Return [X, Y] of the center of cell containing provided text 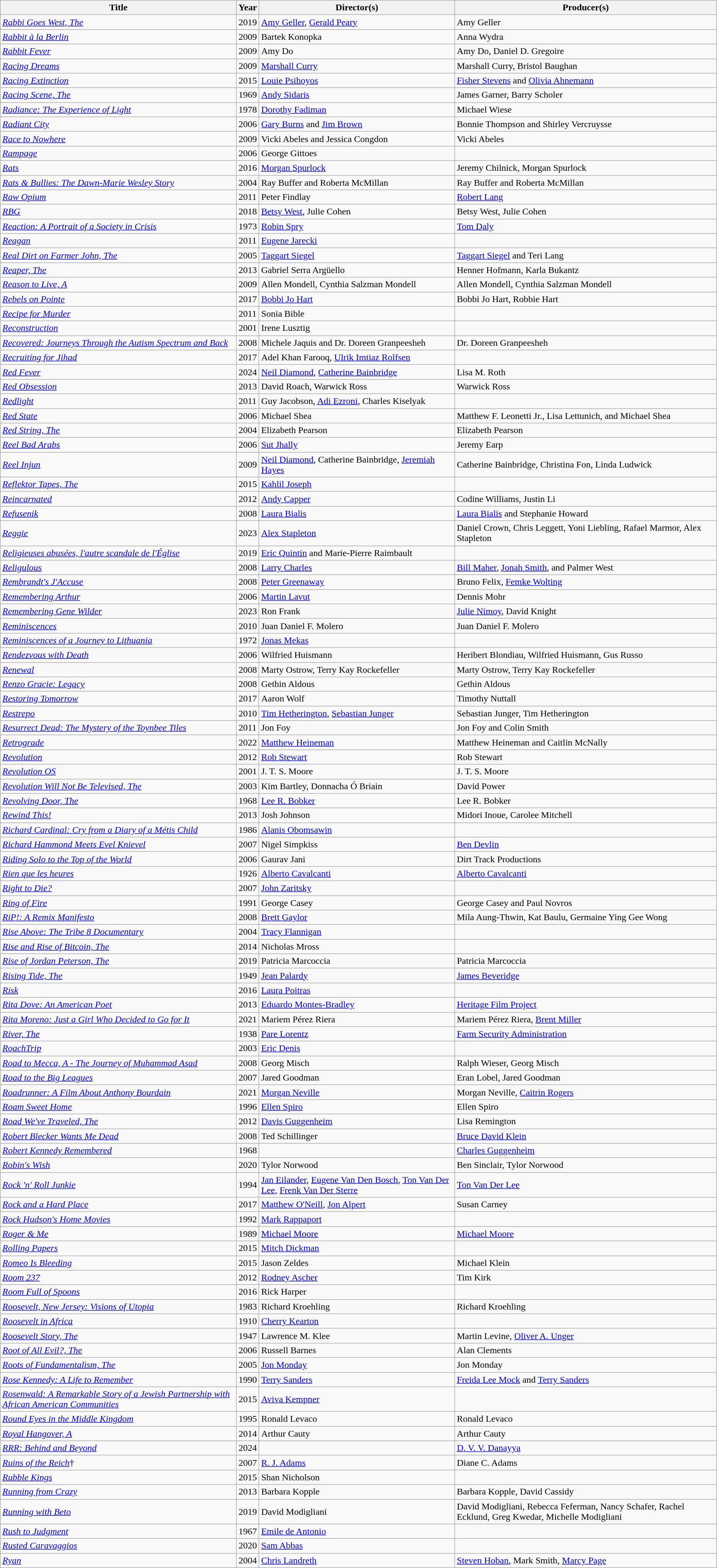
Rolling Papers [119, 1248]
Rampage [119, 153]
Running with Beto [119, 1512]
Right to Die? [119, 888]
Ron Frank [357, 611]
Risk [119, 990]
Jared Goodman [357, 1077]
Terry Sanders [357, 1380]
Jean Palardy [357, 976]
Ben Devlin [586, 844]
Eduardo Montes-Bradley [357, 1005]
Heritage Film Project [586, 1005]
Barbara Kopple [357, 1492]
Michael Shea [357, 415]
Reconstruction [119, 328]
Anna Wydra [586, 37]
Jason Zeldes [357, 1263]
Reaction: A Portrait of a Society in Crisis [119, 226]
Fisher Stevens and Olivia Ahnemann [586, 80]
Rembrandt's J'Accuse [119, 582]
Aviva Kempner [357, 1399]
Red Obsession [119, 386]
Ted Schillinger [357, 1136]
Radiance: The Experience of Light [119, 110]
Road We've Traveled, The [119, 1121]
Religulous [119, 567]
Martin Levine, Oliver A. Unger [586, 1336]
Roger & Me [119, 1234]
Root of All Evil?, The [119, 1350]
Julie Nimoy, David Knight [586, 611]
1978 [247, 110]
David Modigliani [357, 1512]
Kahlil Joseph [357, 484]
Laura Bialis and Stephanie Howard [586, 513]
Revolution Will Not Be Televised, The [119, 786]
Matthew F. Leonetti Jr., Lisa Lettunich, and Michael Shea [586, 415]
Richard Cardinal: Cry from a Diary of a Métis Child [119, 830]
Reincarnated [119, 499]
Tom Daly [586, 226]
John Zaritsky [357, 888]
Taggart Siegel [357, 255]
Gabriel Serra Argüello [357, 270]
Bartek Konopka [357, 37]
Reminiscences of a Journey to Lithuania [119, 640]
Eric Denis [357, 1048]
Gary Burns and Jim Brown [357, 124]
Charles Guggenheim [586, 1151]
Bill Maher, Jonah Smith, and Palmer West [586, 567]
Real Dirt on Farmer John, The [119, 255]
Rabbi Goes West, The [119, 22]
Larry Charles [357, 567]
D. V. V. Danayya [586, 1448]
Rising Tide, The [119, 976]
Dorothy Fadiman [357, 110]
Rise Above: The Tribe 8 Documentary [119, 932]
Tim Kirk [586, 1277]
Renewal [119, 670]
Tracy Flannigan [357, 932]
Daniel Crown, Chris Leggett, Yoni Liebling, Rafael Marmor, Alex Stapleton [586, 533]
Redlight [119, 401]
Richard Hammond Meets Evel Knievel [119, 844]
Robert Kennedy Remembered [119, 1151]
1983 [247, 1306]
Bobbi Jo Hart [357, 299]
Andy Sidaris [357, 95]
1926 [247, 873]
Amy Do, Daniel D. Gregoire [586, 51]
Road to Mecca, A - The Journey of Muhammad Asad [119, 1063]
Midori Inoue, Carolee Mitchell [586, 815]
Georg Misch [357, 1063]
Lawrence M. Klee [357, 1336]
Dennis Mohr [586, 597]
Mariem Pérez Riera [357, 1019]
Rock Hudson's Home Movies [119, 1219]
Michael Klein [586, 1263]
Ryan [119, 1560]
Refusenik [119, 513]
Alan Clements [586, 1350]
Rewind This! [119, 815]
Shan Nicholson [357, 1477]
Jan Eilander, Eugene Van Den Bosch, Ton Van Der Lee, Frenk Van Der Sterre [357, 1185]
Catherine Bainbridge, Christina Fon, Linda Ludwick [586, 465]
Dr. Doreen Granpeesheh [586, 343]
Pare Lorentz [357, 1034]
Room 237 [119, 1277]
Davis Guggenheim [357, 1121]
Lisa M. Roth [586, 372]
Reggie [119, 533]
Amy Geller [586, 22]
Rosenwald: A Remarkable Story of a Jewish Partnership with African American Communities [119, 1399]
Rita Moreno: Just a Girl Who Decided to Go for It [119, 1019]
Guy Jacobson, Adi Ezroni, Charles Kiselyak [357, 401]
Rabbit à la Berlin [119, 37]
1990 [247, 1380]
Robin's Wish [119, 1165]
Revolution [119, 757]
Lisa Remington [586, 1121]
Louie Psihoyos [357, 80]
Rock and a Hard Place [119, 1205]
Rien que les heures [119, 873]
Robin Spry [357, 226]
1991 [247, 903]
Tim Hetherington, Sebastian Junger [357, 713]
Roots of Fundamentalism, The [119, 1365]
RBG [119, 212]
Revolution OS [119, 772]
Michele Jaquis and Dr. Doreen Granpeesheh [357, 343]
Rock 'n' Roll Junkie [119, 1185]
Reagan [119, 241]
1949 [247, 976]
Reason to Live, A [119, 284]
Royal Hangover, A [119, 1434]
Marshall Curry [357, 66]
Rebels on Pointe [119, 299]
Matthew Heineman [357, 742]
1996 [247, 1107]
Mariem Pérez Riera, Brent Miller [586, 1019]
Bobbi Jo Hart, Robbie Hart [586, 299]
Racing Extinction [119, 80]
David Roach, Warwick Ross [357, 386]
Barbara Kopple, David Cassidy [586, 1492]
Romeo Is Bleeding [119, 1263]
Reel Bad Arabs [119, 445]
Roosevelt Story, The [119, 1336]
Rita Dove: An American Poet [119, 1005]
Rabbit Fever [119, 51]
Marshall Curry, Bristol Baughan [586, 66]
Vicki Abeles and Jessica Congdon [357, 139]
Recovered: Journeys Through the Autism Spectrum and Back [119, 343]
Running from Crazy [119, 1492]
Ralph Wieser, Georg Misch [586, 1063]
Ton Van Der Lee [586, 1185]
Recruiting for Jihad [119, 357]
Freida Lee Mock and Terry Sanders [586, 1380]
Retrograde [119, 742]
Roadrunner: A Film About Anthony Bourdain [119, 1092]
Rubble Kings [119, 1477]
Reminiscences [119, 626]
Jeremy Chilnick, Morgan Spurlock [586, 168]
Title [119, 8]
Road to the Big Leagues [119, 1077]
Remembering Arthur [119, 597]
Religieuses abusées, l'autre scandale de l'Église [119, 553]
Morgan Neville [357, 1092]
Bruce David Klein [586, 1136]
Revolving Door, The [119, 801]
Nigel Simpkiss [357, 844]
Farm Security Administration [586, 1034]
Roosevelt, New Jersey: Visions of Utopia [119, 1306]
Radiant City [119, 124]
Morgan Neville, Caitrin Rogers [586, 1092]
Matthew O'Neill, Jon Alpert [357, 1205]
Wilfried Huismann [357, 655]
George Casey [357, 903]
Henner Hofmann, Karla Bukantz [586, 270]
James Beveridge [586, 976]
Rush to Judgment [119, 1531]
Mitch Dickman [357, 1248]
Recipe for Murder [119, 314]
Laura Poitras [357, 990]
Peter Findlay [357, 197]
Rendezvous with Death [119, 655]
Laura Bialis [357, 513]
Eugene Jarecki [357, 241]
Rodney Ascher [357, 1277]
Racing Scene, The [119, 95]
1938 [247, 1034]
1986 [247, 830]
Codine Williams, Justin Li [586, 499]
1973 [247, 226]
Raw Opium [119, 197]
Neil Diamond, Catherine Bainbridge, Jeremiah Hayes [357, 465]
R. J. Adams [357, 1463]
Rats & Bullies: The Dawn-Marie Wesley Story [119, 183]
Ring of Fire [119, 903]
Nicholas Mross [357, 947]
Red State [119, 415]
River, The [119, 1034]
Emile de Antonio [357, 1531]
Michael Wiese [586, 110]
Renzo Gracie: Legacy [119, 684]
Peter Greenaway [357, 582]
Director(s) [357, 8]
Eric Quintin and Marie-Pierre Raimbault [357, 553]
James Garner, Barry Scholer [586, 95]
1994 [247, 1185]
Reflektor Tapes, The [119, 484]
Sebastian Junger, Tim Hetherington [586, 713]
Jon Foy [357, 728]
RiP!: A Remix Manifesto [119, 917]
Jonas Mekas [357, 640]
Robert Blecker Wants Me Dead [119, 1136]
Sut Jhally [357, 445]
Tylor Norwood [357, 1165]
Rusted Caravaggios [119, 1546]
Amy Geller, Gerald Peary [357, 22]
RRR: Behind and Beyond [119, 1448]
Chris Landreth [357, 1560]
Brett Gaylor [357, 917]
David Modigliani, Rebecca Feferman, Nancy Schafer, Rachel Ecklund, Greg Kwedar, Michelle Modigliani [586, 1512]
1989 [247, 1234]
Race to Nowhere [119, 139]
Matthew Heineman and Caitlin McNally [586, 742]
Producer(s) [586, 8]
Resurrect Dead: The Mystery of the Toynbee Tiles [119, 728]
1969 [247, 95]
1995 [247, 1419]
Susan Carney [586, 1205]
George Gittoes [357, 153]
Martin Lavut [357, 597]
Roam Sweet Home [119, 1107]
Vicki Abeles [586, 139]
Rose Kennedy: A Life to Remember [119, 1380]
Rats [119, 168]
Rise and Rise of Bitcoin, The [119, 947]
Racing Dreams [119, 66]
Round Eyes in the Middle Kingdom [119, 1419]
1992 [247, 1219]
Room Full of Spoons [119, 1292]
2022 [247, 742]
Year [247, 8]
Amy Do [357, 51]
Alanis Obomsawin [357, 830]
1967 [247, 1531]
David Power [586, 786]
Ben Sinclair, Tylor Norwood [586, 1165]
Red String, The [119, 430]
1972 [247, 640]
Restrepo [119, 713]
RoachTrip [119, 1048]
Ruins of the Reich† [119, 1463]
Red Fever [119, 372]
Reaper, The [119, 270]
Dirt Track Productions [586, 859]
Riding Solo to the Top of the World [119, 859]
Eran Lobel, Jared Goodman [586, 1077]
Restoring Tomorrow [119, 699]
Timothy Nuttall [586, 699]
Mila Aung-Thwin, Kat Baulu, Germaine Ying Gee Wong [586, 917]
Bruno Felix, Femke Wolting [586, 582]
Rise of Jordan Peterson, The [119, 961]
Aaron Wolf [357, 699]
Mark Rappaport [357, 1219]
Cherry Kearton [357, 1321]
Morgan Spurlock [357, 168]
Gaurav Jani [357, 859]
1947 [247, 1336]
Jon Foy and Colin Smith [586, 728]
Roosevelt in Africa [119, 1321]
Bonnie Thompson and Shirley Vercruysse [586, 124]
George Casey and Paul Novros [586, 903]
Josh Johnson [357, 815]
Steven Hoban, Mark Smith, Marcy Page [586, 1560]
Sonia Bible [357, 314]
2018 [247, 212]
Alex Stapleton [357, 533]
Adel Khan Farooq, Ulrik Imtiaz Rolfsen [357, 357]
Irene Lusztig [357, 328]
Diane C. Adams [586, 1463]
Neil Diamond, Catherine Bainbridge [357, 372]
Jeremy Earp [586, 445]
Heribert Blondiau, Wilfried Huismann, Gus Russo [586, 655]
Sam Abbas [357, 1546]
Reel Injun [119, 465]
Rick Harper [357, 1292]
1910 [247, 1321]
Kim Bartley, Donnacha Ó Briain [357, 786]
Warwick Ross [586, 386]
Taggart Siegel and Teri Lang [586, 255]
Andy Capper [357, 499]
Robert Lang [586, 197]
Russell Barnes [357, 1350]
Remembering Gene Wilder [119, 611]
